Provide the (x, y) coordinate of the cell's center where the given text is located.  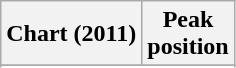
Peakposition (188, 34)
Chart (2011) (72, 34)
